Identify which cell holds the provided text, then report its (x, y) central coordinate. 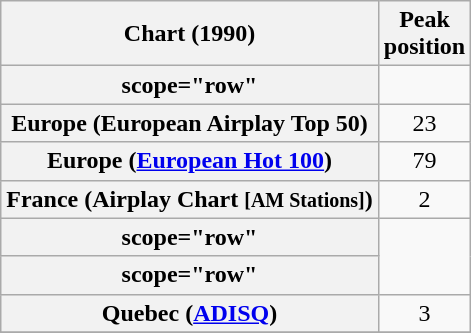
3 (424, 313)
23 (424, 123)
Peakposition (424, 34)
Europe (European Airplay Top 50) (190, 123)
Quebec (ADISQ) (190, 313)
France (Airplay Chart [AM Stations]) (190, 199)
Chart (1990) (190, 34)
79 (424, 161)
Europe (European Hot 100) (190, 161)
2 (424, 199)
